Pinpoint the cell where the given text exists, returning its (X, Y) midpoint coordinate. 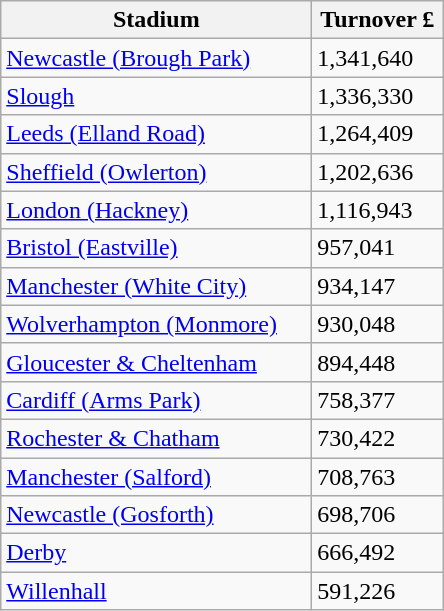
Willenhall (156, 591)
Bristol (Eastville) (156, 248)
London (Hackney) (156, 210)
894,448 (378, 362)
708,763 (378, 477)
730,422 (378, 438)
930,048 (378, 324)
934,147 (378, 286)
Gloucester & Cheltenham (156, 362)
Stadium (156, 20)
Manchester (White City) (156, 286)
Sheffield (Owlerton) (156, 172)
Turnover £ (378, 20)
698,706 (378, 515)
Newcastle (Brough Park) (156, 58)
666,492 (378, 553)
Cardiff (Arms Park) (156, 400)
Slough (156, 96)
Newcastle (Gosforth) (156, 515)
1,116,943 (378, 210)
957,041 (378, 248)
Derby (156, 553)
Rochester & Chatham (156, 438)
591,226 (378, 591)
Manchester (Salford) (156, 477)
Leeds (Elland Road) (156, 134)
1,202,636 (378, 172)
758,377 (378, 400)
1,336,330 (378, 96)
1,264,409 (378, 134)
Wolverhampton (Monmore) (156, 324)
1,341,640 (378, 58)
